Provide the (x, y) coordinate of the cell's center where the given text is located.  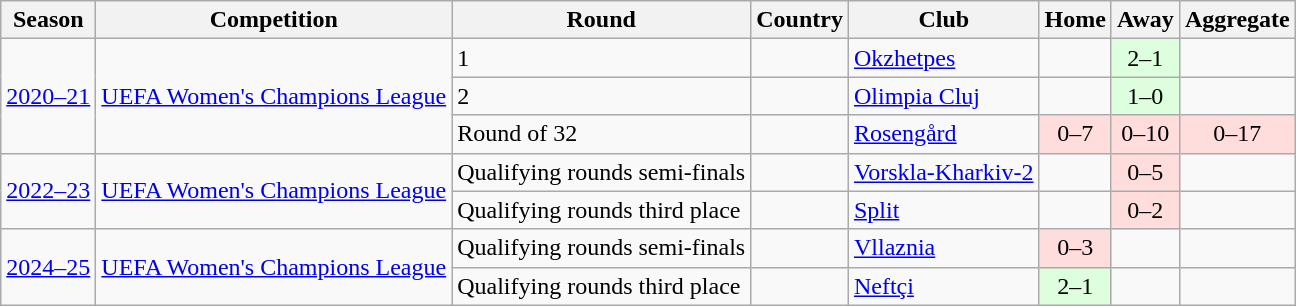
Round of 32 (602, 134)
Country (800, 20)
0–7 (1075, 134)
Away (1145, 20)
0–5 (1145, 172)
0–10 (1145, 134)
Season (48, 20)
2 (602, 96)
0–2 (1145, 210)
0–17 (1237, 134)
Round (602, 20)
2020–21 (48, 96)
Club (944, 20)
0–3 (1075, 248)
1 (602, 58)
Vorskla-Kharkiv-2 (944, 172)
2024–25 (48, 267)
Vllaznia (944, 248)
Olimpia Cluj (944, 96)
Split (944, 210)
Neftçi (944, 286)
Home (1075, 20)
1–0 (1145, 96)
2022–23 (48, 191)
Rosengård (944, 134)
Aggregate (1237, 20)
Competition (274, 20)
Okzhetpes (944, 58)
